For the text-containing cell, return its midpoint in (X, Y) coordinate format. 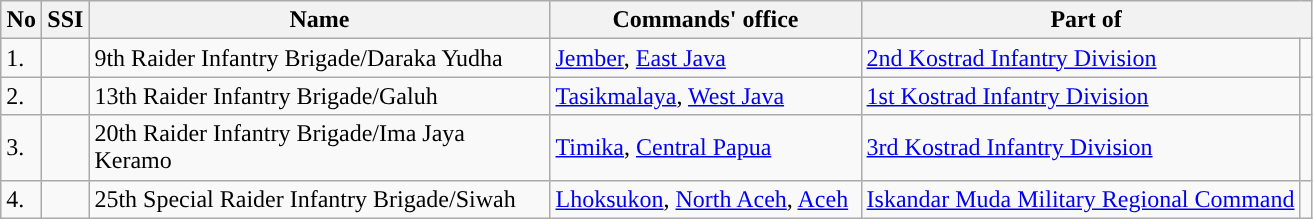
Lhoksukon, North Aceh, Aceh (706, 199)
Timika, Central Papua (706, 148)
Commands' office (706, 20)
2. (22, 96)
20th Raider Infantry Brigade/Ima Jaya Keramo (320, 148)
1. (22, 58)
3. (22, 148)
Tasikmalaya, West Java (706, 96)
SSI (66, 20)
Part of (1086, 20)
Name (320, 20)
1st Kostrad Infantry Division (1080, 96)
3rd Kostrad Infantry Division (1080, 148)
4. (22, 199)
13th Raider Infantry Brigade/Galuh (320, 96)
Jember, East Java (706, 58)
25th Special Raider Infantry Brigade/Siwah (320, 199)
No (22, 20)
2nd Kostrad Infantry Division (1080, 58)
Iskandar Muda Military Regional Command (1080, 199)
9th Raider Infantry Brigade/Daraka Yudha (320, 58)
